Find where the given text appears and provide that cell's center as [x, y] coordinate. 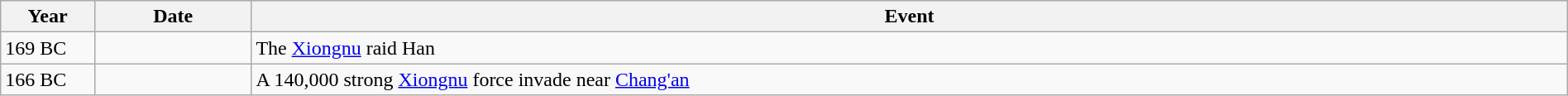
Year [48, 17]
169 BC [48, 48]
Date [172, 17]
Event [910, 17]
The Xiongnu raid Han [910, 48]
166 BC [48, 79]
A 140,000 strong Xiongnu force invade near Chang'an [910, 79]
